Return the (x, y) coordinate for the center point of the cell that contains the specified text.  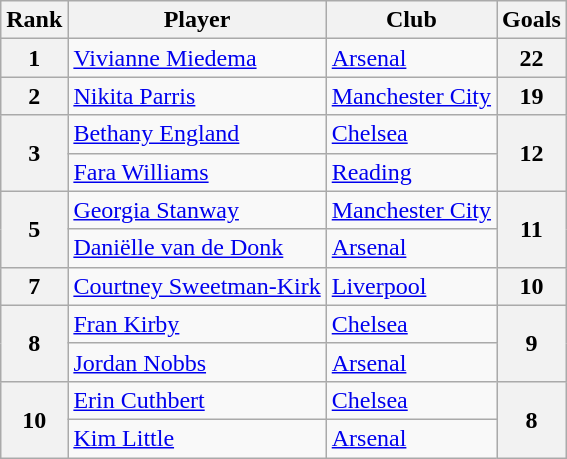
Courtney Sweetman-Kirk (197, 286)
Daniëlle van de Donk (197, 248)
Bethany England (197, 134)
Nikita Parris (197, 96)
Erin Cuthbert (197, 400)
Club (411, 20)
Rank (34, 20)
9 (532, 343)
2 (34, 96)
Fran Kirby (197, 324)
Reading (411, 172)
Player (197, 20)
1 (34, 58)
Liverpool (411, 286)
Vivianne Miedema (197, 58)
7 (34, 286)
Goals (532, 20)
Georgia Stanway (197, 210)
5 (34, 229)
19 (532, 96)
11 (532, 229)
Jordan Nobbs (197, 362)
22 (532, 58)
3 (34, 153)
Kim Little (197, 438)
12 (532, 153)
Fara Williams (197, 172)
